For the text-containing cell, return its midpoint in (x, y) coordinate format. 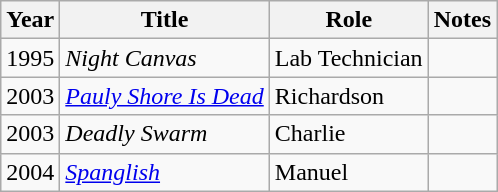
2004 (30, 172)
Deadly Swarm (164, 134)
Pauly Shore Is Dead (164, 96)
Notes (462, 20)
Richardson (348, 96)
Spanglish (164, 172)
Night Canvas (164, 58)
Charlie (348, 134)
Lab Technician (348, 58)
Title (164, 20)
Role (348, 20)
1995 (30, 58)
Year (30, 20)
Manuel (348, 172)
